Output the [X, Y] coordinate of the center of the cell containing the given text.  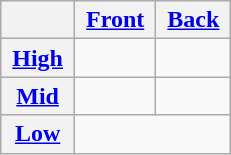
Low [38, 134]
Back [194, 20]
Front [116, 20]
High [38, 58]
Mid [38, 96]
